Extract the [x, y] coordinate from the center of the cell holding the provided text.  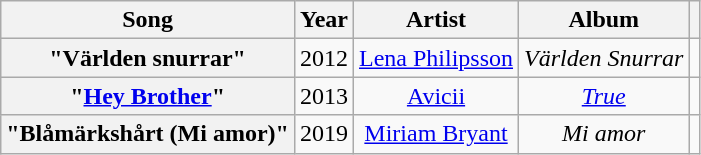
Världen Snurrar [604, 58]
2012 [324, 58]
"Världen snurrar" [148, 58]
Avicii [436, 96]
Mi amor [604, 134]
True [604, 96]
2013 [324, 96]
Lena Philipsson [436, 58]
Album [604, 20]
2019 [324, 134]
"Blåmärkshårt (Mi amor)" [148, 134]
Year [324, 20]
Artist [436, 20]
Song [148, 20]
Miriam Bryant [436, 134]
"Hey Brother" [148, 96]
